Identify which cell holds the provided text, then report its [X, Y] central coordinate. 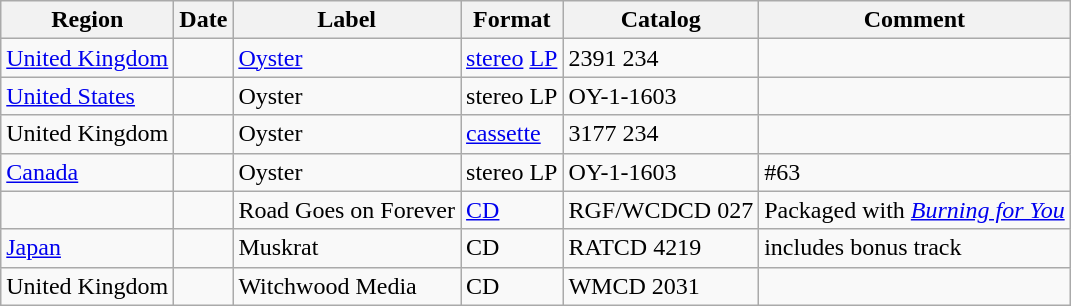
Canada [88, 172]
United States [88, 96]
WMCD 2031 [661, 286]
#63 [915, 172]
Label [347, 20]
Witchwood Media [347, 286]
Catalog [661, 20]
Japan [88, 248]
Format [512, 20]
Muskrat [347, 248]
RATCD 4219 [661, 248]
Region [88, 20]
2391 234 [661, 58]
3177 234 [661, 134]
RGF/WCDCD 027 [661, 210]
cassette [512, 134]
includes bonus track [915, 248]
Date [204, 20]
Packaged with Burning for You [915, 210]
Comment [915, 20]
Road Goes on Forever [347, 210]
